Locate the cell with the specified text and output its [X, Y] center coordinate. 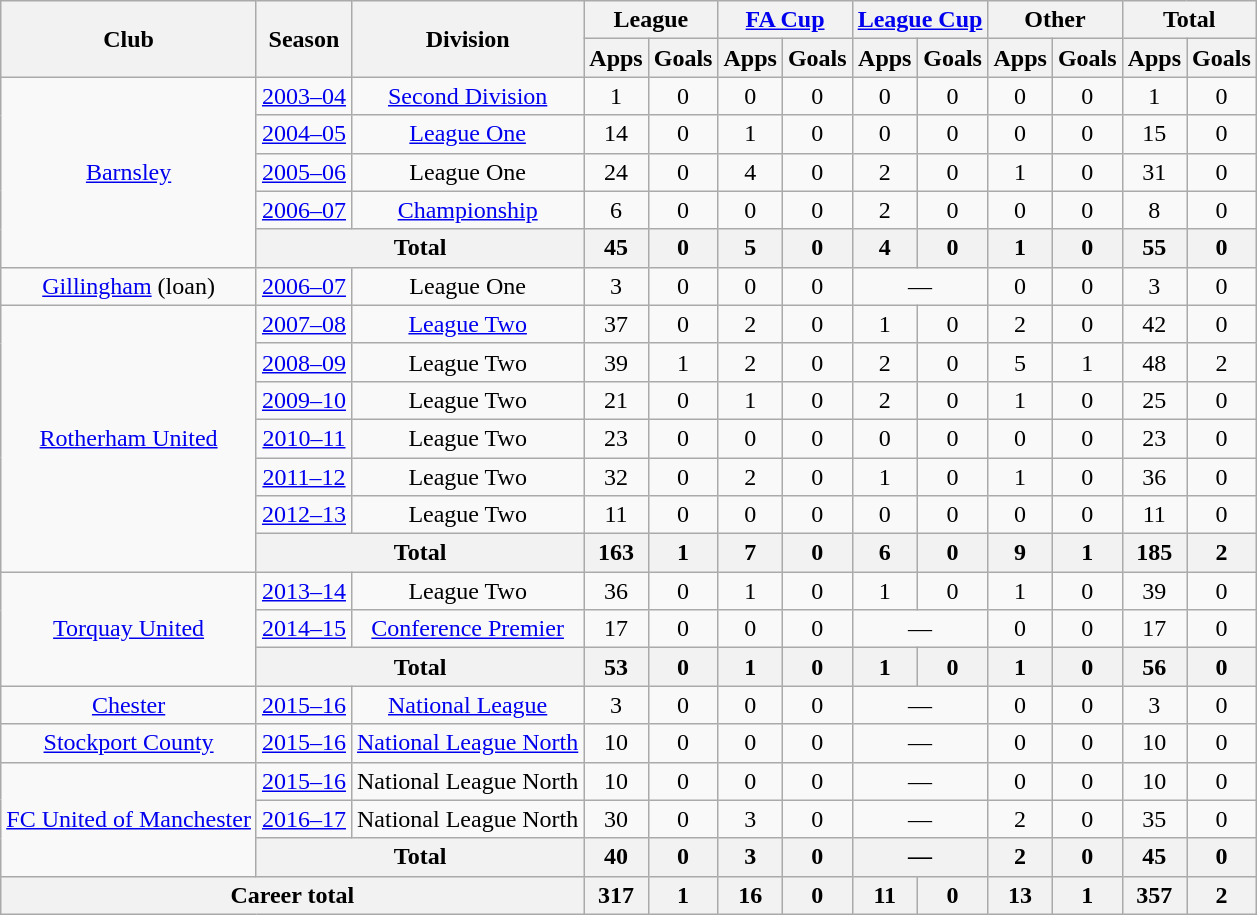
Torquay United [129, 629]
37 [616, 324]
2010–11 [304, 438]
Season [304, 39]
21 [616, 400]
Rotherham United [129, 438]
32 [616, 477]
Championship [467, 210]
31 [1154, 172]
317 [616, 895]
14 [616, 134]
Stockport County [129, 743]
48 [1154, 362]
16 [750, 895]
185 [1154, 553]
40 [616, 857]
2007–08 [304, 324]
35 [1154, 819]
357 [1154, 895]
Gillingham (loan) [129, 286]
2009–10 [304, 400]
FC United of Manchester [129, 819]
53 [616, 667]
15 [1154, 134]
2011–12 [304, 477]
2005–06 [304, 172]
2004–05 [304, 134]
56 [1154, 667]
2016–17 [304, 819]
Division [467, 39]
25 [1154, 400]
163 [616, 553]
Chester [129, 705]
30 [616, 819]
FA Cup [785, 20]
League Cup [920, 20]
9 [1020, 553]
National League [467, 705]
Career total [292, 895]
Conference Premier [467, 629]
Barnsley [129, 172]
2012–13 [304, 515]
24 [616, 172]
8 [1154, 210]
2008–09 [304, 362]
Second Division [467, 96]
2014–15 [304, 629]
55 [1154, 248]
Other [1055, 20]
42 [1154, 324]
2003–04 [304, 96]
7 [750, 553]
2013–14 [304, 591]
13 [1020, 895]
League [651, 20]
Club [129, 39]
